For the text-containing cell, return its midpoint in [X, Y] coordinate format. 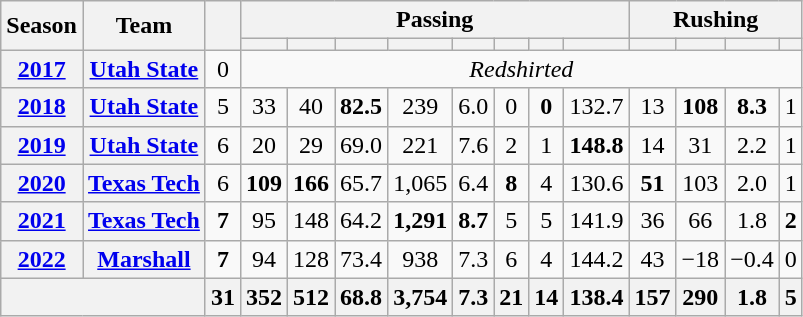
108 [700, 107]
2022 [42, 259]
73.4 [362, 259]
13 [652, 107]
20 [264, 145]
51 [652, 183]
130.6 [596, 183]
141.9 [596, 221]
2019 [42, 145]
2020 [42, 183]
103 [700, 183]
7.6 [474, 145]
239 [420, 107]
8.3 [752, 107]
290 [700, 297]
Marshall [144, 259]
Team [144, 26]
33 [264, 107]
2018 [42, 107]
68.8 [362, 297]
Rushing [716, 20]
2021 [42, 221]
69.0 [362, 145]
6.0 [474, 107]
512 [312, 297]
221 [420, 145]
1,291 [420, 221]
Passing [434, 20]
36 [652, 221]
40 [312, 107]
2.2 [752, 145]
166 [312, 183]
132.7 [596, 107]
3,754 [420, 297]
95 [264, 221]
2.0 [752, 183]
128 [312, 259]
1,065 [420, 183]
43 [652, 259]
6.4 [474, 183]
−0.4 [752, 259]
Redshirted [521, 69]
148.8 [596, 145]
157 [652, 297]
138.4 [596, 297]
8.7 [474, 221]
82.5 [362, 107]
64.2 [362, 221]
66 [700, 221]
938 [420, 259]
29 [312, 145]
2017 [42, 69]
65.7 [362, 183]
8 [512, 183]
−18 [700, 259]
109 [264, 183]
94 [264, 259]
352 [264, 297]
148 [312, 221]
144.2 [596, 259]
21 [512, 297]
Season [42, 26]
